Capture the cell that displays the provided text and extract its [x, y] central coordinate. 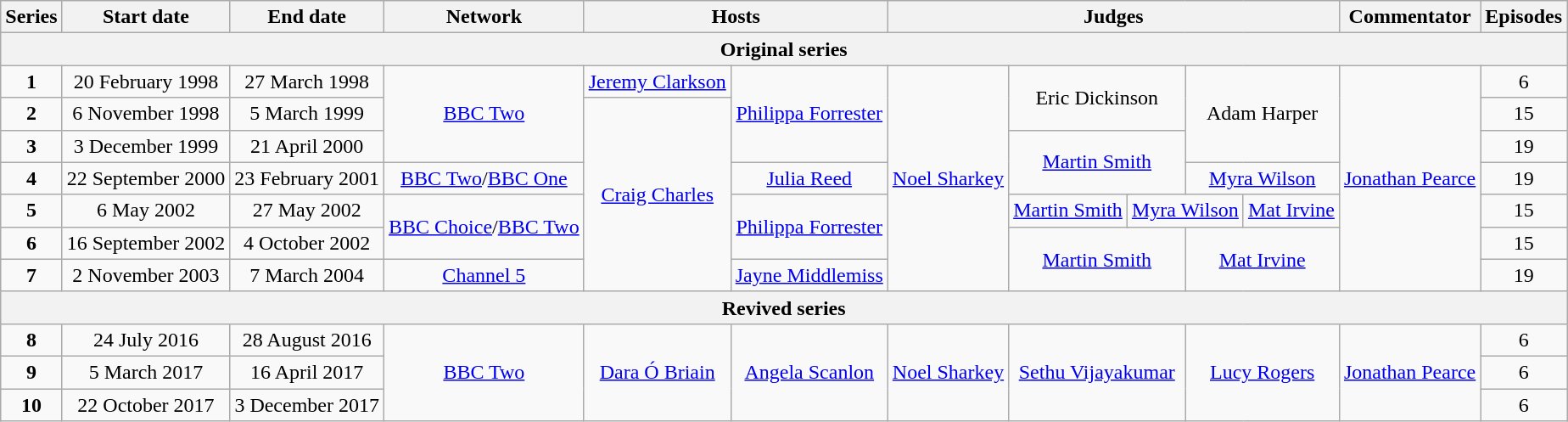
Revived series [784, 307]
Judges [1113, 17]
3 December 2017 [307, 405]
21 April 2000 [307, 146]
Episodes [1524, 17]
3 [31, 146]
20 February 1998 [146, 82]
16 September 2002 [146, 243]
2 November 2003 [146, 275]
9 [31, 372]
22 September 2000 [146, 178]
BBC Two/BBC One [484, 178]
Start date [146, 17]
7 [31, 275]
Sethu Vijayakumar [1097, 372]
Series [31, 17]
1 [31, 82]
6 November 1998 [146, 114]
2 [31, 114]
8 [31, 340]
Adam Harper [1263, 114]
4 October 2002 [307, 243]
Dara Ó Briain [657, 372]
4 [31, 178]
Network [484, 17]
Channel 5 [484, 275]
Julia Reed [809, 178]
BBC Choice/BBC Two [484, 227]
5 March 1999 [307, 114]
16 April 2017 [307, 372]
7 March 2004 [307, 275]
28 August 2016 [307, 340]
27 March 1998 [307, 82]
Lucy Rogers [1263, 372]
Craig Charles [657, 194]
Hosts [736, 17]
Original series [784, 49]
10 [31, 405]
5 March 2017 [146, 372]
22 October 2017 [146, 405]
End date [307, 17]
23 February 2001 [307, 178]
Jayne Middlemiss [809, 275]
6 May 2002 [146, 211]
Eric Dickinson [1097, 98]
Commentator [1409, 17]
Jeremy Clarkson [657, 82]
27 May 2002 [307, 211]
Angela Scanlon [809, 372]
5 [31, 211]
3 December 1999 [146, 146]
24 July 2016 [146, 340]
